Output the (X, Y) coordinate of the center of the cell containing the given text.  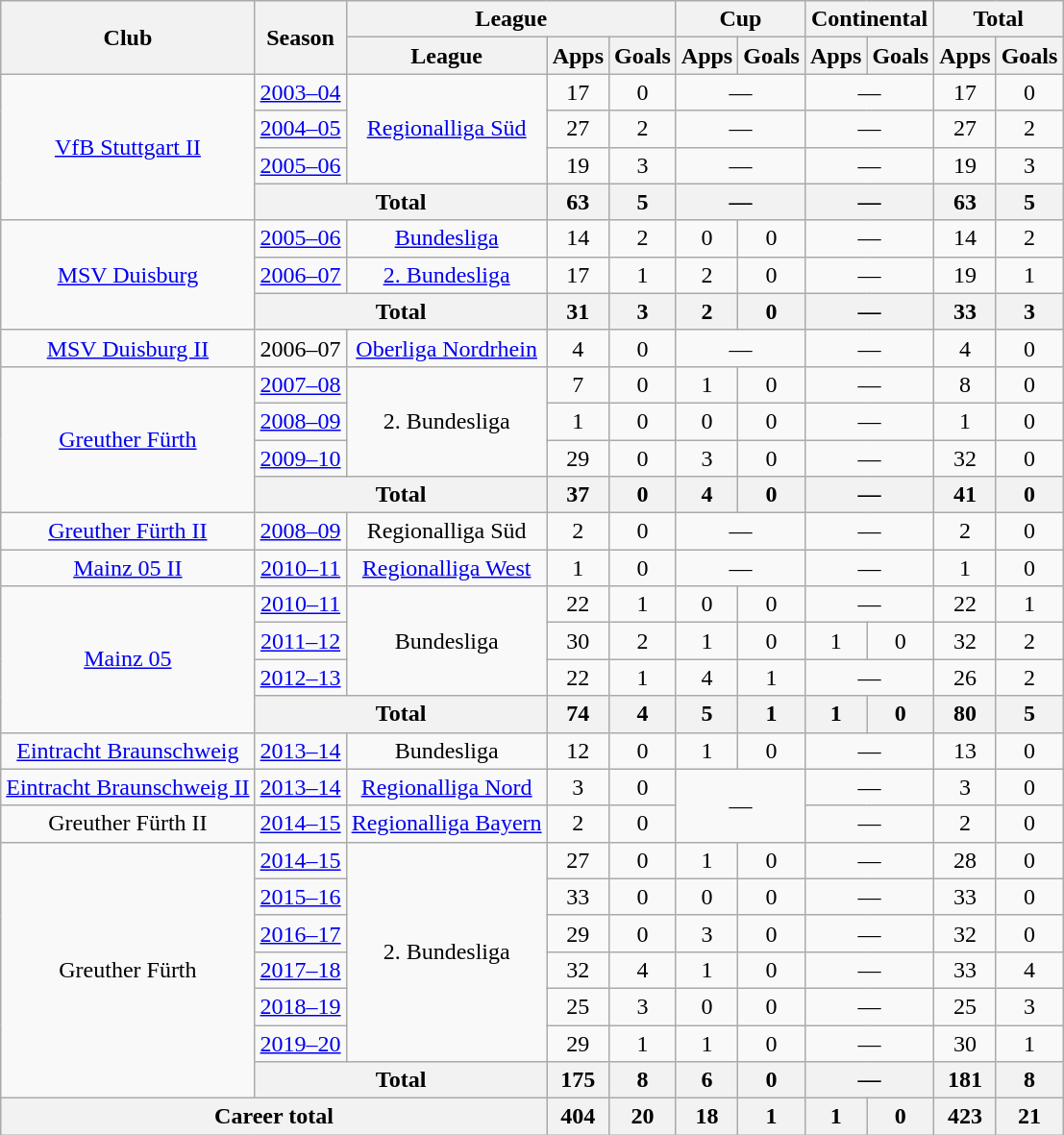
181 (965, 1080)
Eintracht Braunschweig II (128, 787)
175 (578, 1080)
Continental (869, 19)
7 (578, 384)
Cup (740, 19)
26 (965, 678)
Career total (274, 1117)
2019–20 (300, 1043)
28 (965, 860)
74 (578, 714)
Eintracht Braunschweig (128, 751)
Regionalliga Nord (446, 787)
20 (643, 1117)
2011–12 (300, 641)
37 (578, 495)
Season (300, 37)
2003–04 (300, 92)
2009–10 (300, 458)
41 (965, 495)
18 (706, 1117)
Oberliga Nordrhein (446, 348)
13 (965, 751)
MSV Duisburg II (128, 348)
21 (1029, 1117)
80 (965, 714)
Mainz 05 (128, 659)
2017–18 (300, 970)
2007–08 (300, 384)
Mainz 05 II (128, 568)
423 (965, 1117)
2015–16 (300, 897)
12 (578, 751)
2004–05 (300, 129)
31 (578, 311)
2016–17 (300, 933)
2012–13 (300, 678)
Regionalliga West (446, 568)
Regionalliga Bayern (446, 824)
MSV Duisburg (128, 275)
6 (706, 1080)
2018–19 (300, 1006)
Club (128, 37)
VfB Stuttgart II (128, 147)
404 (578, 1117)
